Provide the (X, Y) coordinate of the cell's center where the given text is located.  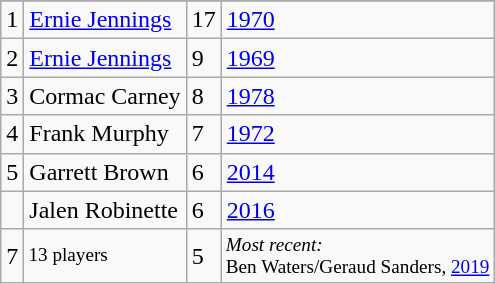
Jalen Robinette (105, 210)
Cormac Carney (105, 96)
2 (12, 58)
Garrett Brown (105, 172)
4 (12, 134)
2014 (358, 172)
3 (12, 96)
1970 (358, 20)
17 (204, 20)
1969 (358, 58)
Most recent:Ben Waters/Geraud Sanders, 2019 (358, 256)
1 (12, 20)
1972 (358, 134)
9 (204, 58)
1978 (358, 96)
13 players (105, 256)
Frank Murphy (105, 134)
8 (204, 96)
2016 (358, 210)
